Return the (x, y) coordinate for the center point of the cell that contains the specified text.  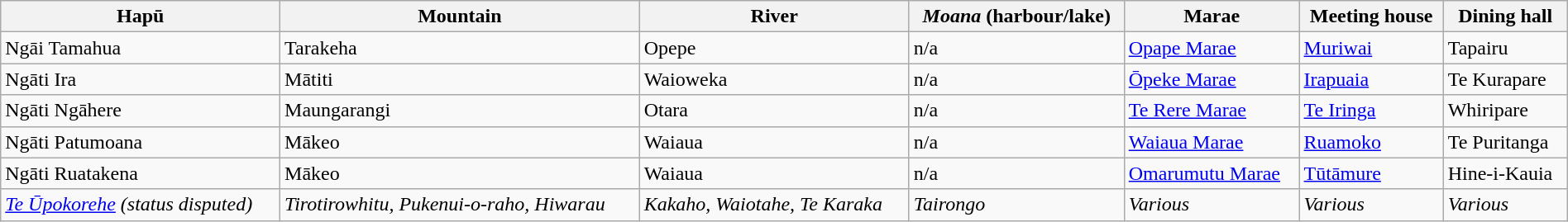
Marae (1212, 17)
Ngāti Ira (141, 79)
Ngāi Tamahua (141, 48)
Hapū (141, 17)
Tairongo (1016, 205)
Moana (harbour/lake) (1016, 17)
Te Rere Marae (1212, 111)
Te Ūpokorehe (status disputed) (141, 205)
Meeting house (1371, 17)
Dining hall (1505, 17)
Irapuaia (1371, 79)
Te Iringa (1371, 111)
Tarakeha (460, 48)
Ngāti Ruatakena (141, 173)
Maungarangi (460, 111)
Opape Marae (1212, 48)
Whiripare (1505, 111)
Opepe (774, 48)
Hine-i-Kauia (1505, 173)
Ngāti Ngāhere (141, 111)
River (774, 17)
Ōpeke Marae (1212, 79)
Mātiti (460, 79)
Kakaho, Waiotahe, Te Karaka (774, 205)
Waioweka (774, 79)
Tūtāmure (1371, 173)
Muriwai (1371, 48)
Te Puritanga (1505, 142)
Ngāti Patumoana (141, 142)
Te Kurapare (1505, 79)
Tapairu (1505, 48)
Omarumutu Marae (1212, 173)
Waiaua Marae (1212, 142)
Ruamoko (1371, 142)
Otara (774, 111)
Mountain (460, 17)
Tirotirowhitu, Pukenui-o-raho, Hiwarau (460, 205)
